Output the [x, y] coordinate of the center of the cell containing the given text.  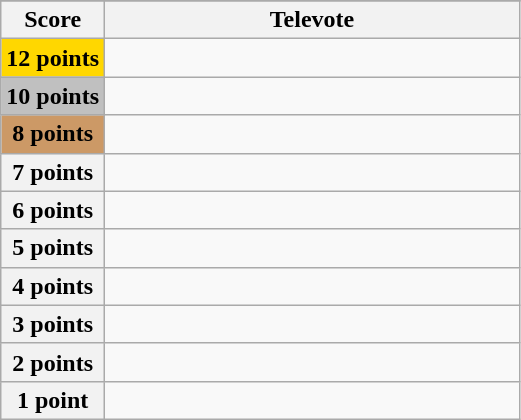
Televote [312, 20]
3 points [53, 324]
12 points [53, 58]
2 points [53, 362]
7 points [53, 172]
5 points [53, 248]
6 points [53, 210]
1 point [53, 400]
Score [53, 20]
8 points [53, 134]
10 points [53, 96]
4 points [53, 286]
